Determine the (x, y) coordinate at the center of the cell enclosing the given text.  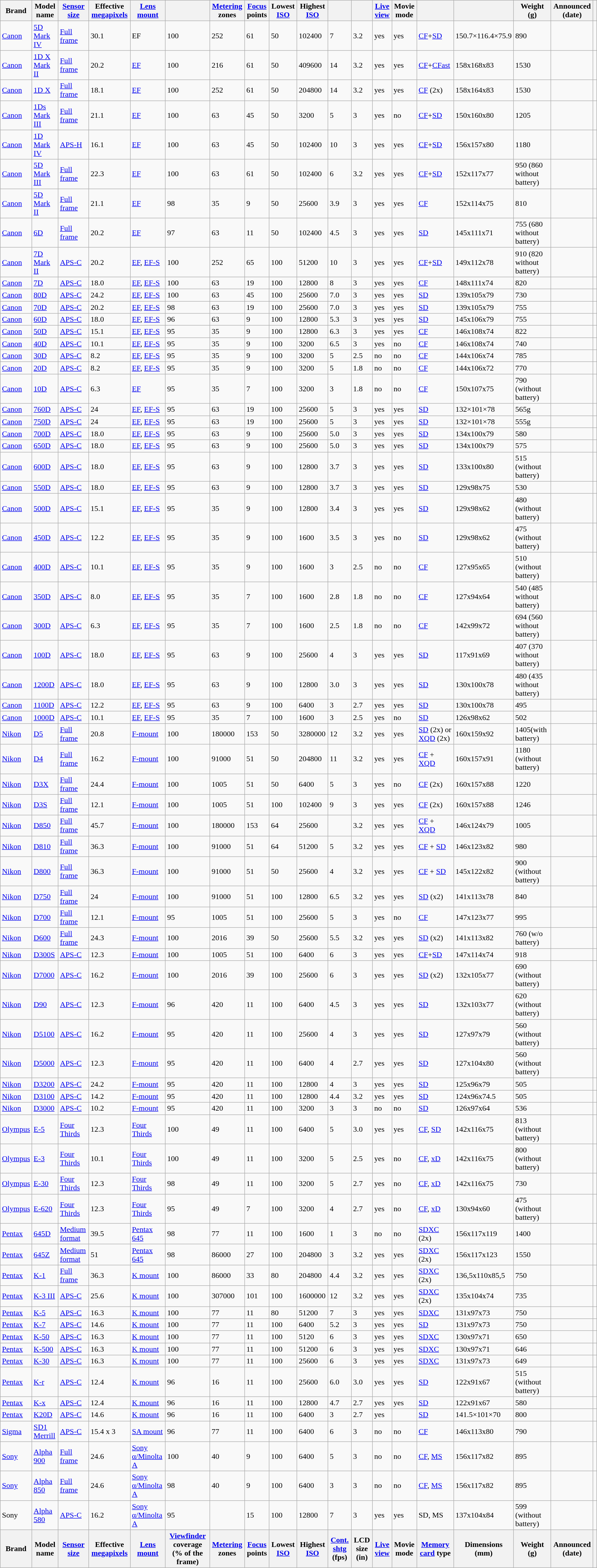
5D Mark IV (45, 36)
690 (without battery) (532, 975)
D850 (45, 825)
135x104x74 (483, 1296)
500D (45, 508)
SD1 Merrill (45, 1431)
Alpha 850 (45, 1486)
142x99x72 (483, 626)
735 (532, 1296)
910 (820 without battery) (532, 262)
156x157x80 (483, 145)
D800 (45, 871)
141x113x82 (483, 938)
27 (257, 1254)
1D Mark IV (45, 145)
822 (532, 332)
150.7×116.4×75.9 (483, 36)
980 (532, 846)
646 (532, 1349)
70D (45, 307)
132x105x77 (483, 975)
132x103x77 (483, 1005)
Viewfinder coverage (% of the frame) (188, 1549)
146x113x80 (483, 1431)
740 (532, 344)
5D Mark III (45, 174)
Sigma (16, 1431)
800 (532, 1415)
137x104x84 (483, 1515)
599 (without battery) (532, 1515)
160x157x91 (483, 759)
1100D (45, 705)
D3100 (45, 1096)
755 (680 without battery) (532, 233)
K-3 III (45, 1296)
555g (532, 422)
530 (532, 487)
8.0 (110, 596)
E-620 (45, 1209)
5120 (313, 1337)
536 (532, 1108)
6D (45, 233)
20D (45, 368)
D5100 (45, 1034)
25.6 (110, 1296)
540 (485 without battery) (532, 596)
480 (without battery) (532, 508)
14.2 (110, 1096)
D5000 (45, 1063)
141x113x78 (483, 896)
550D (45, 487)
Dimensions (mm) (483, 1549)
33 (257, 1275)
409600 (313, 65)
1180 (532, 145)
645Z (45, 1254)
K-r (45, 1382)
1D X Mark II (45, 65)
810 (532, 203)
E-3 (45, 1159)
156x117x119 (483, 1234)
650 (532, 1337)
CF+CFast (435, 65)
65 (257, 262)
100D (45, 655)
50D (45, 332)
133x100x80 (483, 467)
600D (45, 467)
1000D (45, 717)
10.2 (110, 1108)
24.4 (110, 784)
790 (532, 1431)
495 (532, 705)
5.5 (339, 938)
350D (45, 596)
407 (370 without battery) (532, 655)
D3X (45, 784)
CF, SD (435, 1129)
800 (without battery) (532, 1159)
K-5 (45, 1313)
575 (532, 446)
7D Mark II (45, 262)
K-30 (45, 1361)
650D (45, 446)
760D (45, 409)
Cont. shtg (fps) (339, 1549)
1220 (532, 784)
101 (257, 1296)
1600000 (313, 1296)
890 (532, 36)
D90 (45, 1005)
20.8 (110, 734)
1550 (532, 1254)
1405(with battery) (532, 734)
950 (860 without battery) (532, 174)
820 (532, 283)
18.1 (110, 90)
146x124x79 (483, 825)
K-7 (45, 1325)
5D Mark II (45, 203)
D750 (45, 896)
2.8 (339, 596)
127x94x64 (483, 596)
126x97x64 (483, 1108)
K20D (45, 1415)
790 (without battery) (532, 389)
152x114x75 (483, 203)
Alpha 580 (45, 1515)
15 (257, 1515)
216 (227, 65)
145x122x82 (483, 871)
Alpha 900 (45, 1456)
813 (without battery) (532, 1129)
149x112x78 (483, 262)
918 (532, 955)
97 (188, 233)
147x114x74 (483, 955)
1200D (45, 685)
D7000 (45, 975)
D3200 (45, 1084)
770 (532, 368)
145x111x71 (483, 233)
1 (339, 1234)
127x104x80 (483, 1063)
645D (45, 1234)
39.5 (110, 1234)
4.7 (339, 1403)
10D (45, 389)
D810 (45, 846)
D3S (45, 805)
45.7 (110, 825)
1D X (45, 90)
450D (45, 537)
40D (45, 344)
760 (w/o battery) (532, 938)
649 (532, 1361)
900 (without battery) (532, 871)
3280000 (313, 734)
1Ds Mark III (45, 115)
8 (339, 283)
124x96x74.5 (483, 1096)
APS-H (73, 145)
22.3 (110, 174)
750D (45, 422)
127x97x79 (483, 1034)
6.0 (339, 1382)
307000 (227, 1296)
16.1 (110, 145)
D4 (45, 759)
D600 (45, 938)
60D (45, 319)
130x94x60 (483, 1209)
E-30 (45, 1183)
785 (532, 356)
7D (45, 283)
141.5×101×70 (483, 1415)
30D (45, 356)
502 (532, 717)
1180 (without battery) (532, 759)
840 (532, 896)
3.5 (339, 537)
D700 (45, 917)
D5 (45, 734)
15.4 x 3 (110, 1431)
3.4 (339, 508)
136,5x110x85,5 (483, 1275)
1246 (532, 805)
1400 (532, 1234)
5.3 (339, 319)
150x107x75 (483, 389)
300D (45, 626)
K-50 (45, 1337)
127x95x65 (483, 567)
125x96x79 (483, 1084)
144x106x74 (483, 356)
K-x (45, 1403)
80D (45, 295)
694 (560 without battery) (532, 626)
146x123x82 (483, 846)
126x98x62 (483, 717)
3.9 (339, 203)
700D (45, 434)
158x164x83 (483, 90)
145x106x79 (483, 319)
LCD size (in) (362, 1549)
24.3 (110, 938)
SD, MS (435, 1515)
K-500 (45, 1349)
SD (2x) or XQD (2x) (435, 734)
D300S (45, 955)
E-5 (45, 1129)
117x91x69 (483, 655)
K-1 (45, 1275)
147x123x77 (483, 917)
30.1 (110, 36)
152x117x77 (483, 174)
1205 (532, 115)
148x111x74 (483, 283)
160x159x92 (483, 734)
129x98x75 (483, 487)
150x160x80 (483, 115)
158x168x83 (483, 65)
Memory card type (435, 1549)
SA mount (148, 1431)
D3000 (45, 1108)
480 (435 without battery) (532, 685)
5.2 (339, 1325)
156x117x123 (483, 1254)
565g (532, 409)
620 (without battery) (532, 1005)
144x106x72 (483, 368)
510 (without battery) (532, 567)
400D (45, 567)
995 (532, 917)
